Determine the (X, Y) coordinate at the center of the cell enclosing the given text.  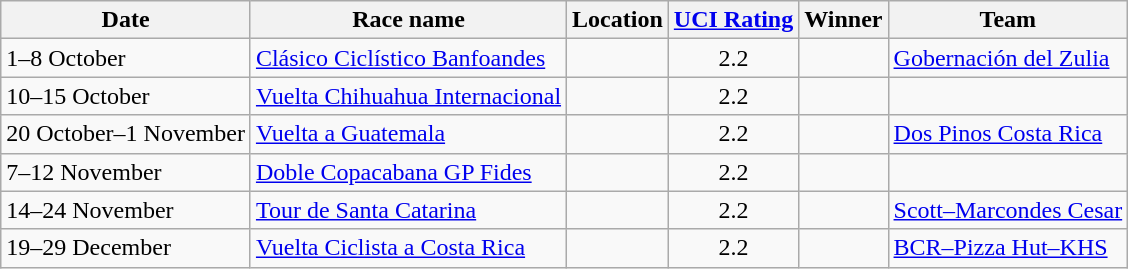
Gobernación del Zulia (1008, 58)
14–24 November (126, 210)
BCR–Pizza Hut–KHS (1008, 248)
1–8 October (126, 58)
7–12 November (126, 172)
UCI Rating (733, 20)
Doble Copacabana GP Fides (408, 172)
Vuelta Chihuahua Internacional (408, 96)
Vuelta Ciclista a Costa Rica (408, 248)
Dos Pinos Costa Rica (1008, 134)
20 October–1 November (126, 134)
Date (126, 20)
Clásico Ciclístico Banfoandes (408, 58)
Race name (408, 20)
Location (618, 20)
Team (1008, 20)
Vuelta a Guatemala (408, 134)
Winner (844, 20)
Tour de Santa Catarina (408, 210)
19–29 December (126, 248)
10–15 October (126, 96)
Scott–Marcondes Cesar (1008, 210)
